Identify which cell holds the provided text, then report its [X, Y] central coordinate. 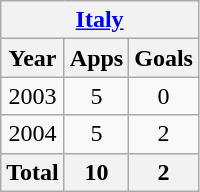
Goals [164, 58]
0 [164, 96]
Apps [96, 58]
Total [33, 172]
10 [96, 172]
Italy [100, 20]
2004 [33, 134]
Year [33, 58]
2003 [33, 96]
